Detect which cell encompasses the target text, then output its [X, Y] center coordinate. 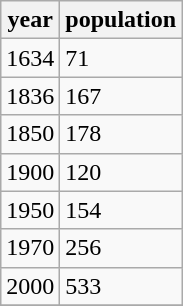
1950 [30, 210]
167 [121, 96]
2000 [30, 286]
year [30, 20]
1634 [30, 58]
1850 [30, 134]
533 [121, 286]
population [121, 20]
178 [121, 134]
1836 [30, 96]
1900 [30, 172]
120 [121, 172]
71 [121, 58]
256 [121, 248]
1970 [30, 248]
154 [121, 210]
